Determine the (x, y) coordinate at the center of the cell enclosing the given text.  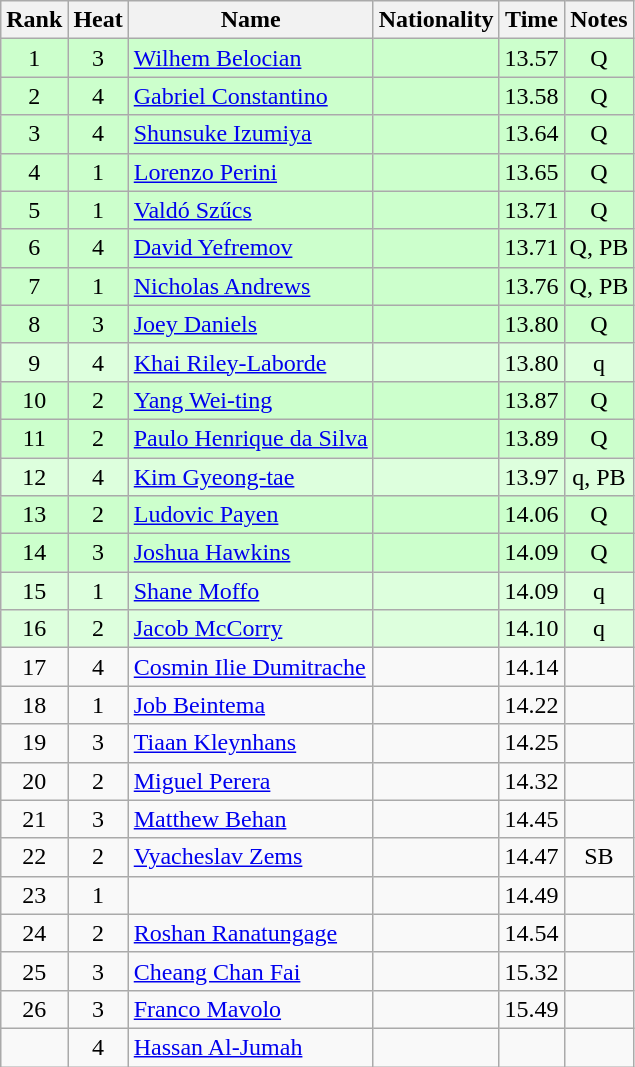
14.54 (532, 933)
14.47 (532, 857)
14.06 (532, 515)
Miguel Perera (250, 781)
13.76 (532, 286)
15 (34, 591)
13.57 (532, 58)
7 (34, 286)
8 (34, 324)
22 (34, 857)
15.49 (532, 1009)
Wilhem Belocian (250, 58)
Gabriel Constantino (250, 96)
Kim Gyeong-tae (250, 477)
16 (34, 629)
Cosmin Ilie Dumitrache (250, 667)
18 (34, 705)
17 (34, 667)
Nicholas Andrews (250, 286)
Paulo Henrique da Silva (250, 438)
14.45 (532, 819)
13.89 (532, 438)
24 (34, 933)
14.14 (532, 667)
21 (34, 819)
12 (34, 477)
Roshan Ranatungage (250, 933)
13.64 (532, 134)
q, PB (599, 477)
10 (34, 400)
14.25 (532, 743)
5 (34, 210)
David Yefremov (250, 248)
15.32 (532, 971)
Hassan Al-Jumah (250, 1047)
20 (34, 781)
Lorenzo Perini (250, 172)
Cheang Chan Fai (250, 971)
26 (34, 1009)
14.32 (532, 781)
Shunsuke Izumiya (250, 134)
23 (34, 895)
Khai Riley-Laborde (250, 362)
Rank (34, 20)
13.87 (532, 400)
13.65 (532, 172)
Tiaan Kleynhans (250, 743)
14.22 (532, 705)
6 (34, 248)
9 (34, 362)
Franco Mavolo (250, 1009)
Matthew Behan (250, 819)
Name (250, 20)
Notes (599, 20)
Ludovic Payen (250, 515)
Jacob McCorry (250, 629)
Joshua Hawkins (250, 553)
Nationality (436, 20)
Joey Daniels (250, 324)
13 (34, 515)
11 (34, 438)
14.10 (532, 629)
13.58 (532, 96)
14.49 (532, 895)
Job Beintema (250, 705)
Valdó Szűcs (250, 210)
14 (34, 553)
19 (34, 743)
Shane Moffo (250, 591)
Time (532, 20)
Vyacheslav Zems (250, 857)
25 (34, 971)
Yang Wei-ting (250, 400)
13.97 (532, 477)
Heat (98, 20)
SB (599, 857)
